Find where the given text appears and provide that cell's center as (x, y) coordinate. 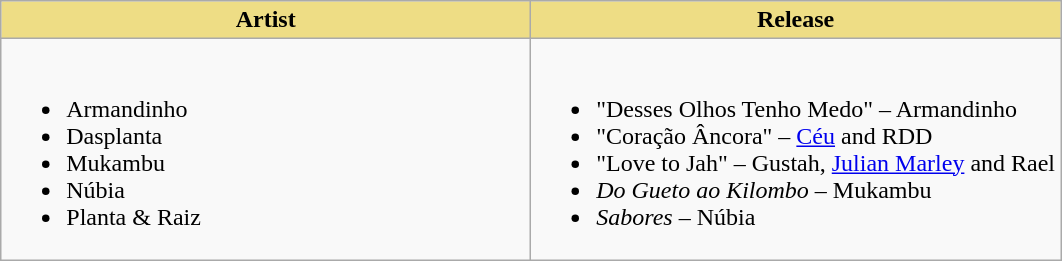
ArmandinhoDasplantaMukambuNúbiaPlanta & Raiz (266, 150)
Release (796, 20)
Artist (266, 20)
